For the text-containing cell, return its midpoint in (x, y) coordinate format. 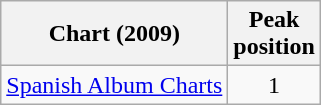
Peakposition (274, 34)
Chart (2009) (114, 34)
1 (274, 85)
Spanish Album Charts (114, 85)
